Locate the cell with the specified text and output its [X, Y] center coordinate. 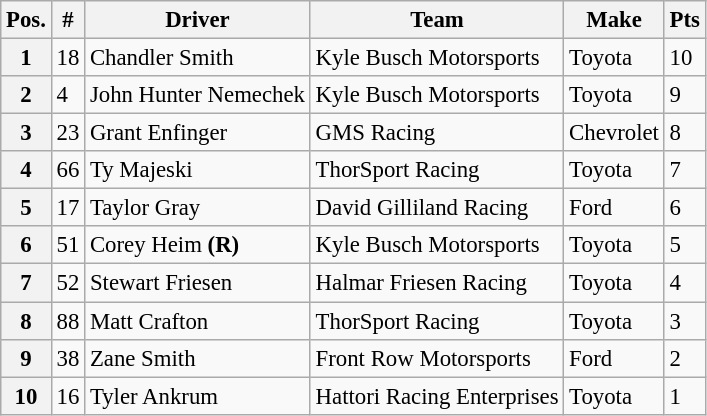
Tyler Ankrum [198, 396]
Pos. [26, 20]
Corey Heim (R) [198, 245]
Taylor Gray [198, 208]
66 [68, 170]
Front Row Motorsports [437, 358]
16 [68, 396]
88 [68, 321]
# [68, 20]
18 [68, 58]
Stewart Friesen [198, 283]
17 [68, 208]
Chevrolet [614, 133]
David Gilliland Racing [437, 208]
Make [614, 20]
52 [68, 283]
Halmar Friesen Racing [437, 283]
GMS Racing [437, 133]
Team [437, 20]
51 [68, 245]
Chandler Smith [198, 58]
38 [68, 358]
23 [68, 133]
Ty Majeski [198, 170]
Zane Smith [198, 358]
Pts [684, 20]
Hattori Racing Enterprises [437, 396]
Matt Crafton [198, 321]
Grant Enfinger [198, 133]
John Hunter Nemechek [198, 95]
Driver [198, 20]
